Identify which cell holds the provided text, then report its [x, y] central coordinate. 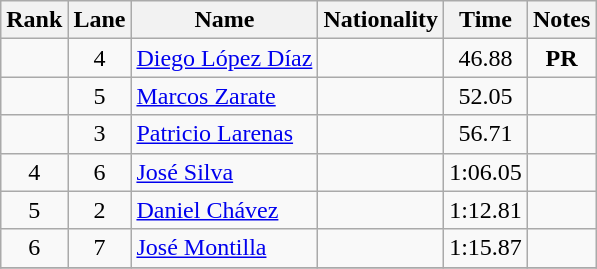
Lane [100, 20]
José Montilla [224, 248]
1:06.05 [486, 172]
Nationality [381, 20]
2 [100, 210]
52.05 [486, 96]
3 [100, 134]
Name [224, 20]
7 [100, 248]
Notes [561, 20]
Patricio Larenas [224, 134]
Rank [34, 20]
José Silva [224, 172]
PR [561, 58]
56.71 [486, 134]
Diego López Díaz [224, 58]
1:15.87 [486, 248]
Marcos Zarate [224, 96]
46.88 [486, 58]
Daniel Chávez [224, 210]
1:12.81 [486, 210]
Time [486, 20]
